Capture the cell that displays the provided text and extract its [x, y] central coordinate. 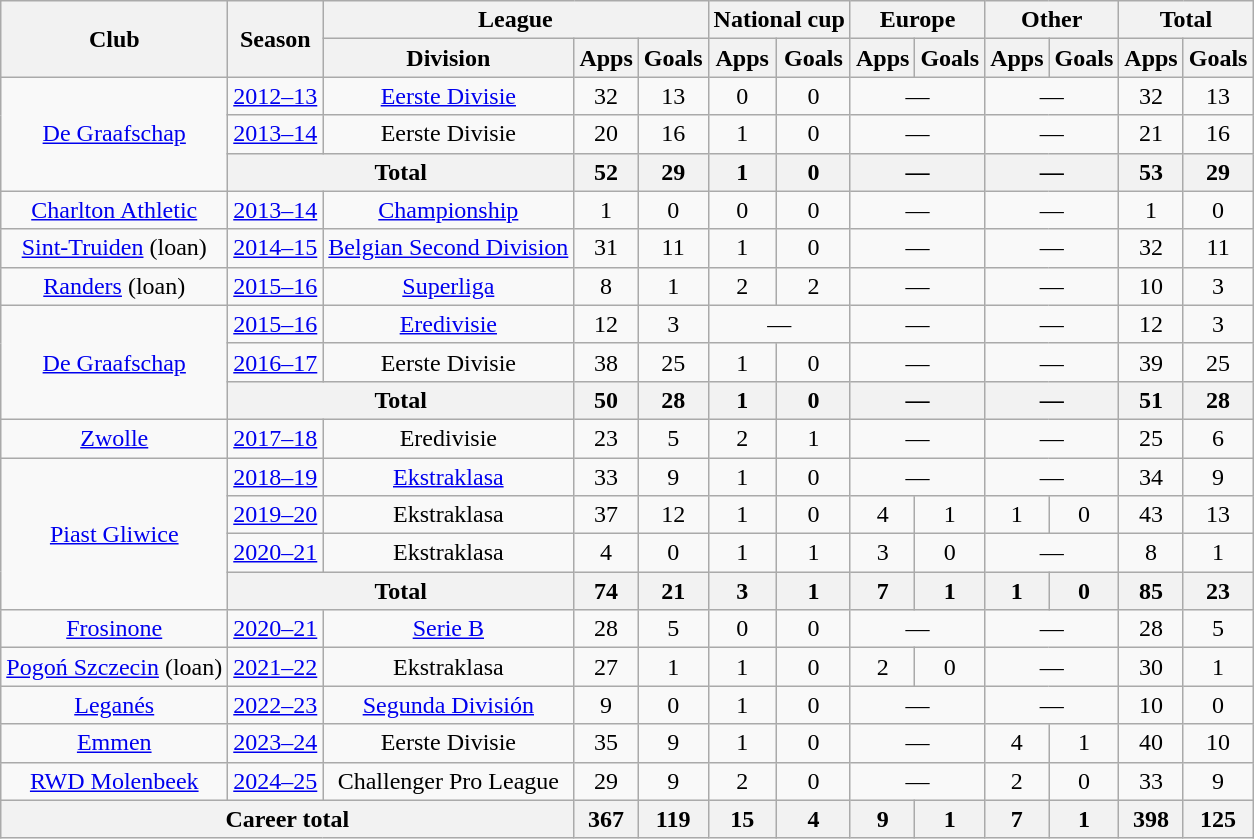
Segunda División [448, 705]
Sint-Truiden (loan) [114, 248]
15 [742, 819]
2017–18 [276, 438]
20 [606, 134]
51 [1151, 400]
Zwolle [114, 438]
Club [114, 39]
2022–23 [276, 705]
85 [1151, 591]
50 [606, 400]
398 [1151, 819]
30 [1151, 667]
119 [673, 819]
40 [1151, 743]
6 [1218, 438]
34 [1151, 477]
2016–17 [276, 362]
38 [606, 362]
Charlton Athletic [114, 210]
League [516, 20]
Frosinone [114, 629]
Europe [917, 20]
Championship [448, 210]
Career total [288, 819]
Emmen [114, 743]
43 [1151, 515]
Season [276, 39]
National cup [779, 20]
2023–24 [276, 743]
Challenger Pro League [448, 781]
Randers (loan) [114, 286]
Piast Gliwice [114, 534]
Leganés [114, 705]
Pogoń Szczecin (loan) [114, 667]
367 [606, 819]
2018–19 [276, 477]
2012–13 [276, 96]
74 [606, 591]
2021–22 [276, 667]
125 [1218, 819]
Belgian Second Division [448, 248]
Superliga [448, 286]
53 [1151, 172]
RWD Molenbeek [114, 781]
2019–20 [276, 515]
35 [606, 743]
2024–25 [276, 781]
Serie B [448, 629]
52 [606, 172]
31 [606, 248]
27 [606, 667]
37 [606, 515]
Other [1052, 20]
2014–15 [276, 248]
Division [448, 58]
39 [1151, 362]
